Determine the [X, Y] coordinate at the center of the cell enclosing the given text.  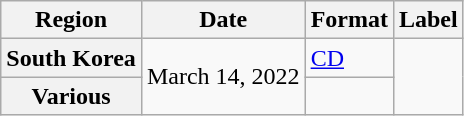
Various [72, 96]
Region [72, 20]
Format [349, 20]
South Korea [72, 58]
March 14, 2022 [223, 77]
Label [428, 20]
Date [223, 20]
CD [349, 58]
